Determine the (X, Y) coordinate at the center of the cell enclosing the given text.  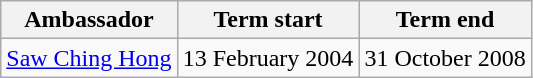
13 February 2004 (268, 58)
Ambassador (89, 20)
Term start (268, 20)
31 October 2008 (445, 58)
Saw Ching Hong (89, 58)
Term end (445, 20)
